Scan for the cell matching the given text and deliver its [x, y] coordinate at center. 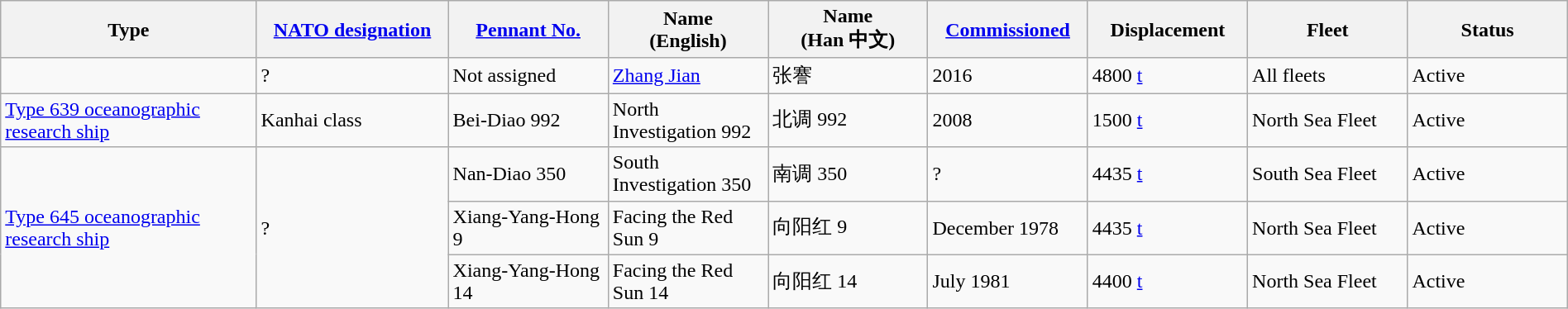
南调 350 [849, 174]
Pennant No. [528, 30]
Name(Han 中文) [849, 30]
Name(English) [688, 30]
北调 992 [849, 121]
张謇 [849, 76]
2016 [1007, 76]
Xiang-Yang-Hong 9 [528, 228]
All fleets [1328, 76]
4800 t [1168, 76]
Bei-Diao 992 [528, 121]
2008 [1007, 121]
Facing the Red Sun 14 [688, 281]
South Sea Fleet [1328, 174]
NATO designation [352, 30]
North Investigation 992 [688, 121]
Type 639 oceanographic research ship [129, 121]
Commissioned [1007, 30]
Status [1487, 30]
Type 645 oceanographic research ship [129, 228]
Nan-Diao 350 [528, 174]
July 1981 [1007, 281]
4400 t [1168, 281]
South Investigation 350 [688, 174]
Zhang Jian [688, 76]
向阳红 14 [849, 281]
Not assigned [528, 76]
Kanhai class [352, 121]
Xiang-Yang-Hong 14 [528, 281]
向阳红 9 [849, 228]
Type [129, 30]
Displacement [1168, 30]
1500 t [1168, 121]
Facing the Red Sun 9 [688, 228]
Fleet [1328, 30]
December 1978 [1007, 228]
